Pinpoint the cell where the given text exists, returning its [X, Y] midpoint coordinate. 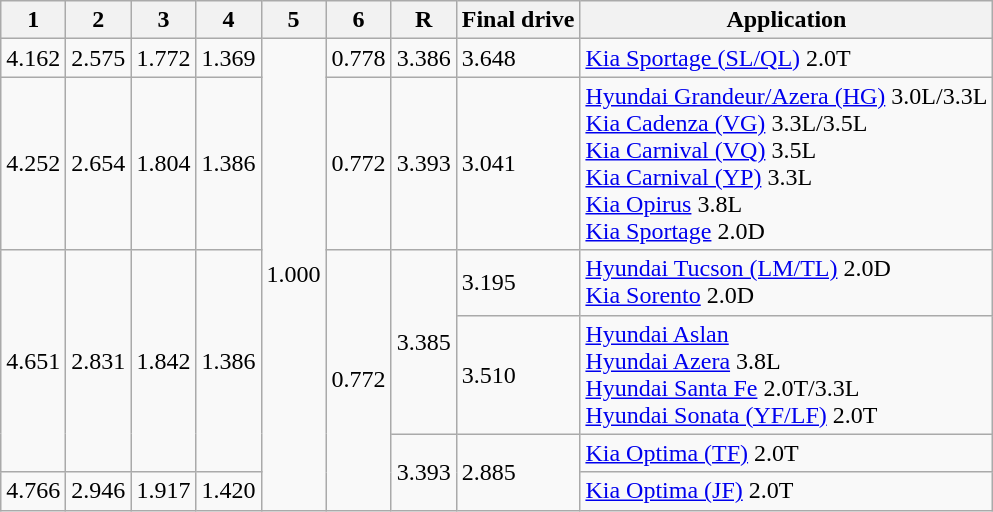
2.885 [518, 472]
1.420 [228, 491]
4.252 [34, 164]
0.778 [358, 58]
1.804 [164, 164]
1.772 [164, 58]
1.917 [164, 491]
3 [164, 20]
Final drive [518, 20]
3.385 [424, 342]
3.510 [518, 374]
3.648 [518, 58]
Kia Optima (TF) 2.0T [786, 453]
2.946 [98, 491]
1.842 [164, 361]
2.654 [98, 164]
Hyundai AslanHyundai Azera 3.8LHyundai Santa Fe 2.0T/3.3LHyundai Sonata (YF/LF) 2.0T [786, 374]
3.386 [424, 58]
Hyundai Tucson (LM/TL) 2.0DKia Sorento 2.0D [786, 282]
Application [786, 20]
4.162 [34, 58]
5 [294, 20]
4.651 [34, 361]
6 [358, 20]
2.831 [98, 361]
4 [228, 20]
3.195 [518, 282]
4.766 [34, 491]
3.041 [518, 164]
Hyundai Grandeur/Azera (HG) 3.0L/3.3LKia Cadenza (VG) 3.3L/3.5LKia Carnival (VQ) 3.5LKia Carnival (YP) 3.3LKia Opirus 3.8LKia Sportage 2.0D [786, 164]
2.575 [98, 58]
Kia Sportage (SL/QL) 2.0T [786, 58]
2 [98, 20]
1 [34, 20]
1.369 [228, 58]
R [424, 20]
Kia Optima (JF) 2.0T [786, 491]
1.000 [294, 274]
